Provide the [x, y] coordinate of the cell's center where the given text is located.  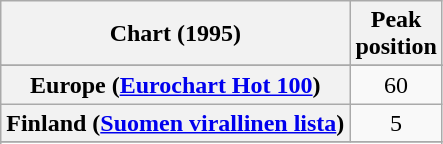
Finland (Suomen virallinen lista) [176, 123]
Chart (1995) [176, 34]
Europe (Eurochart Hot 100) [176, 85]
5 [396, 123]
60 [396, 85]
Peakposition [396, 34]
